Return the [x, y] coordinate for the center point of the cell that contains the specified text.  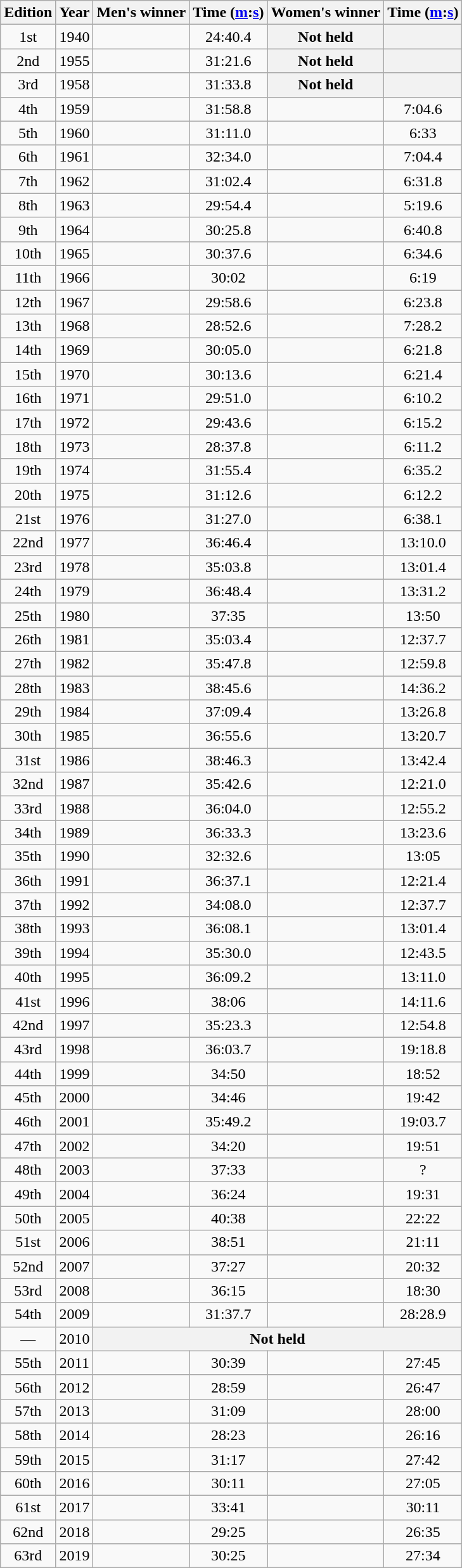
34:46 [228, 1098]
26:16 [423, 1435]
6:21.8 [423, 350]
31:27.0 [228, 519]
1994 [75, 953]
2016 [75, 1484]
6:40.8 [423, 229]
10th [28, 253]
50th [28, 1218]
25th [28, 615]
13th [28, 326]
1976 [75, 519]
36:03.7 [228, 1049]
34:50 [228, 1074]
1958 [75, 85]
2006 [75, 1242]
31:17 [228, 1459]
1998 [75, 1049]
20:32 [423, 1266]
43rd [28, 1049]
35:49.2 [228, 1122]
31:21.6 [228, 61]
6:31.8 [423, 181]
2nd [28, 61]
35:42.6 [228, 784]
14th [28, 350]
28:59 [228, 1387]
9th [28, 229]
38:06 [228, 1001]
30:37.6 [228, 253]
? [423, 1170]
1988 [75, 808]
42nd [28, 1025]
2011 [75, 1363]
28:00 [423, 1411]
27:45 [423, 1363]
1981 [75, 639]
13:05 [423, 857]
1990 [75, 857]
1979 [75, 591]
40th [28, 977]
35:30.0 [228, 953]
1997 [75, 1025]
38:46.3 [228, 760]
34:08.0 [228, 905]
19:03.7 [423, 1122]
1961 [75, 157]
12:54.8 [423, 1025]
37:33 [228, 1170]
21st [28, 519]
8th [28, 205]
1968 [75, 326]
48th [28, 1170]
6:35.2 [423, 471]
59th [28, 1459]
31:37.7 [228, 1315]
53rd [28, 1291]
1975 [75, 495]
2003 [75, 1170]
35:47.8 [228, 663]
1991 [75, 881]
3rd [28, 85]
45th [28, 1098]
14:36.2 [423, 687]
31:02.4 [228, 181]
61st [28, 1508]
19:51 [423, 1146]
36:37.1 [228, 881]
36:46.4 [228, 543]
6:19 [423, 277]
12:21.4 [423, 881]
1993 [75, 929]
54th [28, 1315]
20th [28, 495]
1966 [75, 277]
41st [28, 1001]
46th [28, 1122]
31st [28, 760]
1982 [75, 663]
28:23 [228, 1435]
Women's winner [326, 13]
1996 [75, 1001]
12:59.8 [423, 663]
2008 [75, 1291]
1989 [75, 832]
12:43.5 [423, 953]
— [28, 1339]
51st [28, 1242]
36:15 [228, 1291]
1965 [75, 253]
52nd [28, 1266]
1985 [75, 736]
30:25 [228, 1556]
27th [28, 663]
13:26.8 [423, 712]
Year [75, 13]
2018 [75, 1532]
35:03.8 [228, 567]
1983 [75, 687]
18:52 [423, 1074]
1970 [75, 374]
28:52.6 [228, 326]
63rd [28, 1556]
Edition [28, 13]
2009 [75, 1315]
2012 [75, 1387]
28th [28, 687]
36:24 [228, 1194]
13:31.2 [423, 591]
37:27 [228, 1266]
2005 [75, 1218]
19:31 [423, 1194]
6:23.8 [423, 302]
58th [28, 1435]
1955 [75, 61]
1992 [75, 905]
21:11 [423, 1242]
11th [28, 277]
1986 [75, 760]
37:35 [228, 615]
22:22 [423, 1218]
27:05 [423, 1484]
14:11.6 [423, 1001]
2001 [75, 1122]
2007 [75, 1266]
1962 [75, 181]
18:30 [423, 1291]
1st [28, 37]
56th [28, 1387]
35:03.4 [228, 639]
6:34.6 [423, 253]
29:43.6 [228, 423]
2014 [75, 1435]
27:42 [423, 1459]
34th [28, 832]
23rd [28, 567]
60th [28, 1484]
30:25.8 [228, 229]
22nd [28, 543]
6:21.4 [423, 374]
31:11.0 [228, 133]
1940 [75, 37]
38th [28, 929]
1960 [75, 133]
5:19.6 [423, 205]
1977 [75, 543]
7th [28, 181]
30:13.6 [228, 374]
1999 [75, 1074]
33:41 [228, 1508]
16th [28, 398]
49th [28, 1194]
13:10.0 [423, 543]
2010 [75, 1339]
1984 [75, 712]
6:12.2 [423, 495]
31:55.4 [228, 471]
40:38 [228, 1218]
12:55.2 [423, 808]
36:48.4 [228, 591]
13:42.4 [423, 760]
2002 [75, 1146]
31:33.8 [228, 85]
6:11.2 [423, 447]
1978 [75, 567]
2019 [75, 1556]
13:23.6 [423, 832]
29th [28, 712]
5th [28, 133]
39th [28, 953]
1974 [75, 471]
Men's winner [141, 13]
13:11.0 [423, 977]
24th [28, 591]
13:20.7 [423, 736]
32nd [28, 784]
1980 [75, 615]
4th [28, 109]
1967 [75, 302]
19th [28, 471]
1995 [75, 977]
30:05.0 [228, 350]
6th [28, 157]
15th [28, 374]
31:09 [228, 1411]
35:23.3 [228, 1025]
2017 [75, 1508]
13:50 [423, 615]
1972 [75, 423]
47th [28, 1146]
2004 [75, 1194]
17th [28, 423]
36th [28, 881]
6:33 [423, 133]
31:58.8 [228, 109]
28:37.8 [228, 447]
30th [28, 736]
2013 [75, 1411]
26th [28, 639]
2015 [75, 1459]
2000 [75, 1098]
57th [28, 1411]
32:32.6 [228, 857]
29:58.6 [228, 302]
7:04.6 [423, 109]
24:40.4 [228, 37]
55th [28, 1363]
29:51.0 [228, 398]
1987 [75, 784]
26:35 [423, 1532]
26:47 [423, 1387]
29:25 [228, 1532]
1971 [75, 398]
31:12.6 [228, 495]
19:42 [423, 1098]
37:09.4 [228, 712]
29:54.4 [228, 205]
18th [28, 447]
6:15.2 [423, 423]
12:21.0 [423, 784]
7:04.4 [423, 157]
36:55.6 [228, 736]
1964 [75, 229]
6:10.2 [423, 398]
30:02 [228, 277]
1969 [75, 350]
1963 [75, 205]
19:18.8 [423, 1049]
32:34.0 [228, 157]
38:45.6 [228, 687]
36:08.1 [228, 929]
33rd [28, 808]
36:09.2 [228, 977]
35th [28, 857]
27:34 [423, 1556]
6:38.1 [423, 519]
28:28.9 [423, 1315]
37th [28, 905]
12th [28, 302]
38:51 [228, 1242]
36:04.0 [228, 808]
7:28.2 [423, 326]
1959 [75, 109]
44th [28, 1074]
34:20 [228, 1146]
62nd [28, 1532]
36:33.3 [228, 832]
1973 [75, 447]
30:39 [228, 1363]
